For the text-containing cell, return its midpoint in (x, y) coordinate format. 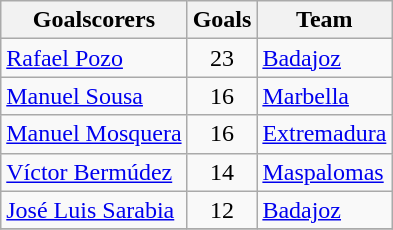
Goalscorers (94, 20)
12 (222, 210)
Marbella (324, 96)
23 (222, 58)
Rafael Pozo (94, 58)
Manuel Mosquera (94, 134)
Team (324, 20)
Goals (222, 20)
Manuel Sousa (94, 96)
José Luis Sarabia (94, 210)
Víctor Bermúdez (94, 172)
Maspalomas (324, 172)
Extremadura (324, 134)
14 (222, 172)
